Scan for the cell matching the given text and deliver its [x, y] coordinate at center. 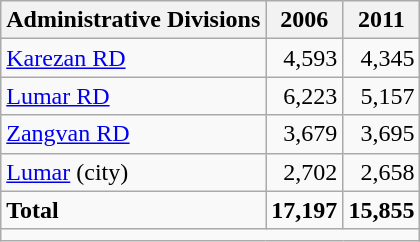
Total [134, 210]
2,658 [382, 172]
2006 [304, 20]
Administrative Divisions [134, 20]
2,702 [304, 172]
3,679 [304, 134]
Lumar (city) [134, 172]
Lumar RD [134, 96]
4,593 [304, 58]
6,223 [304, 96]
3,695 [382, 134]
15,855 [382, 210]
5,157 [382, 96]
2011 [382, 20]
Zangvan RD [134, 134]
4,345 [382, 58]
Karezan RD [134, 58]
17,197 [304, 210]
